Extract the (x, y) coordinate from the center of the cell holding the provided text.  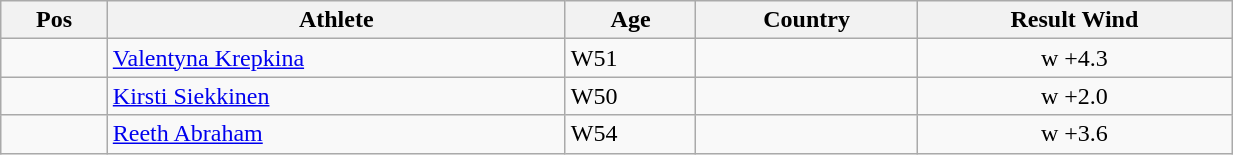
Reeth Abraham (336, 134)
Country (806, 20)
w +3.6 (1074, 134)
W54 (630, 134)
Valentyna Krepkina (336, 58)
W51 (630, 58)
Athlete (336, 20)
w +4.3 (1074, 58)
Age (630, 20)
Kirsti Siekkinen (336, 96)
Result Wind (1074, 20)
Pos (54, 20)
W50 (630, 96)
w +2.0 (1074, 96)
